Locate the cell with the specified text and output its (X, Y) center coordinate. 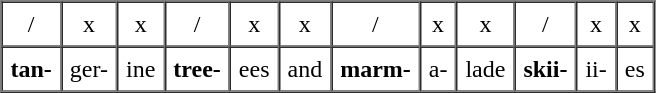
ger- (89, 68)
marm- (376, 68)
a- (438, 68)
es (635, 68)
ees (254, 68)
ii- (596, 68)
skii- (545, 68)
tree- (197, 68)
ine (140, 68)
and (304, 68)
lade (485, 68)
tan- (32, 68)
